Detect which cell encompasses the target text, then output its [X, Y] center coordinate. 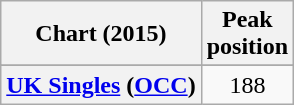
Chart (2015) [101, 34]
UK Singles (OCC) [101, 85]
Peakposition [247, 34]
188 [247, 85]
